Return the [x, y] coordinate for the center point of the cell that contains the specified text.  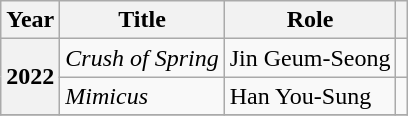
Year [30, 20]
2022 [30, 77]
Mimicus [142, 96]
Role [310, 20]
Title [142, 20]
Jin Geum-Seong [310, 58]
Han You-Sung [310, 96]
Crush of Spring [142, 58]
